Extract the [x, y] coordinate from the center of the cell holding the provided text.  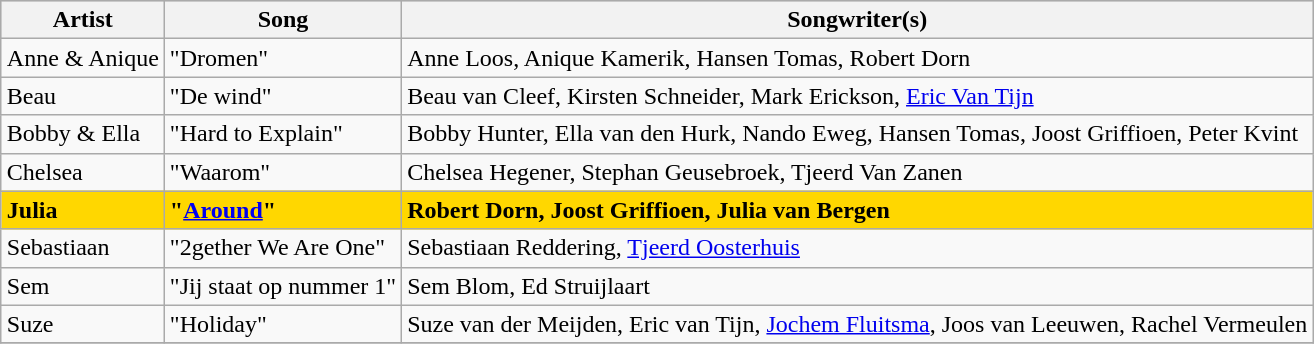
"Holiday" [282, 324]
Robert Dorn, Joost Griffioen, Julia van Bergen [858, 210]
Sem Blom, Ed Struijlaart [858, 286]
"Waarom" [282, 172]
Beau van Cleef, Kirsten Schneider, Mark Erickson, Eric Van Tijn [858, 96]
Suze van der Meijden, Eric van Tijn, Jochem Fluitsma, Joos van Leeuwen, Rachel Vermeulen [858, 324]
Sem [82, 286]
Bobby & Ella [82, 134]
Artist [82, 20]
Chelsea [82, 172]
Suze [82, 324]
"Around" [282, 210]
Chelsea Hegener, Stephan Geusebroek, Tjeerd Van Zanen [858, 172]
Anne & Anique [82, 58]
Julia [82, 210]
"Hard to Explain" [282, 134]
Anne Loos, Anique Kamerik, Hansen Tomas, Robert Dorn [858, 58]
"2gether We Are One" [282, 248]
Bobby Hunter, Ella van den Hurk, Nando Eweg, Hansen Tomas, Joost Griffioen, Peter Kvint [858, 134]
"Jij staat op nummer 1" [282, 286]
Song [282, 20]
Beau [82, 96]
"Dromen" [282, 58]
Songwriter(s) [858, 20]
"De wind" [282, 96]
Sebastiaan [82, 248]
Sebastiaan Reddering, Tjeerd Oosterhuis [858, 248]
